Locate the cell with the specified text and output its [x, y] center coordinate. 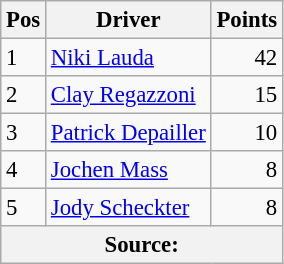
Jochen Mass [129, 170]
Points [246, 20]
Source: [142, 245]
4 [24, 170]
5 [24, 208]
Patrick Depailler [129, 133]
1 [24, 58]
10 [246, 133]
3 [24, 133]
15 [246, 95]
Pos [24, 20]
Jody Scheckter [129, 208]
2 [24, 95]
Clay Regazzoni [129, 95]
Niki Lauda [129, 58]
42 [246, 58]
Driver [129, 20]
